Determine the [X, Y] coordinate at the center of the cell enclosing the given text.  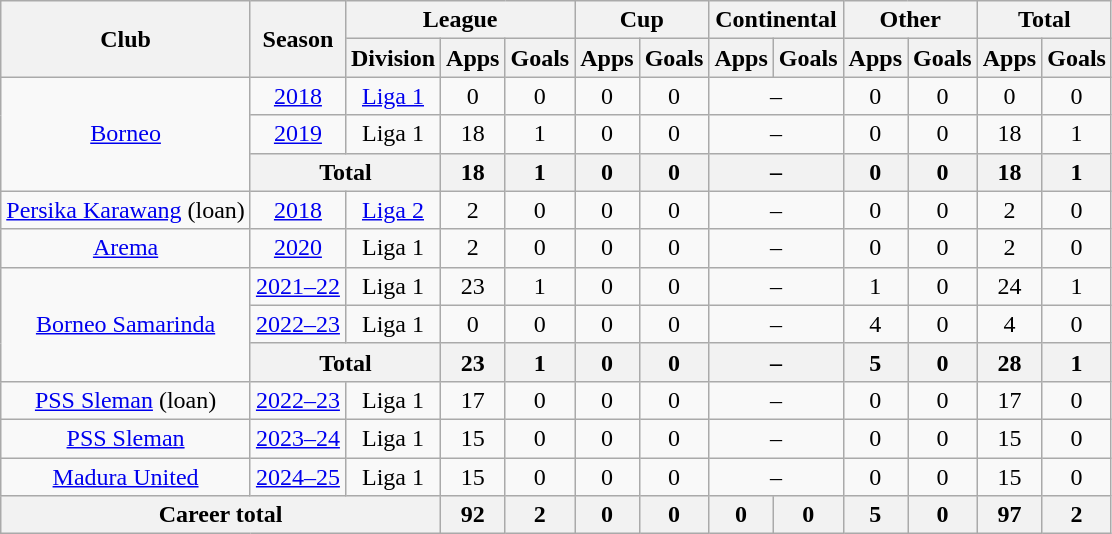
Season [298, 39]
Other [910, 20]
Arema [126, 248]
Persika Karawang (loan) [126, 210]
Division [392, 58]
24 [1009, 286]
Borneo Samarinda [126, 324]
28 [1009, 362]
PSS Sleman [126, 438]
Borneo [126, 134]
Cup [642, 20]
2023–24 [298, 438]
2021–22 [298, 286]
Liga 2 [392, 210]
2019 [298, 134]
92 [473, 515]
Continental [776, 20]
PSS Sleman (loan) [126, 400]
Club [126, 39]
97 [1009, 515]
Madura United [126, 477]
Career total [221, 515]
2024–25 [298, 477]
League [460, 20]
2020 [298, 248]
